Identify which cell holds the provided text, then report its (X, Y) central coordinate. 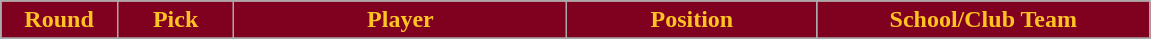
Pick (176, 20)
Position (692, 20)
School/Club Team (984, 20)
Round (60, 20)
Player (400, 20)
